Return the (x, y) coordinate for the center point of the cell that contains the specified text.  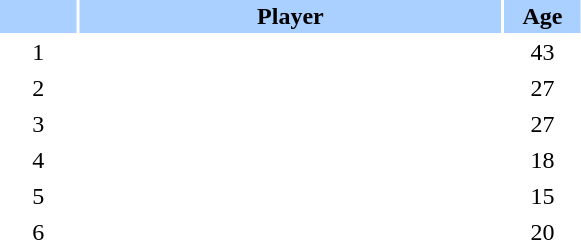
1 (38, 52)
43 (542, 52)
Age (542, 16)
18 (542, 160)
2 (38, 88)
4 (38, 160)
Player (291, 16)
3 (38, 124)
15 (542, 196)
5 (38, 196)
